From the cell containing the given text, extract its center point as (X, Y) coordinate. 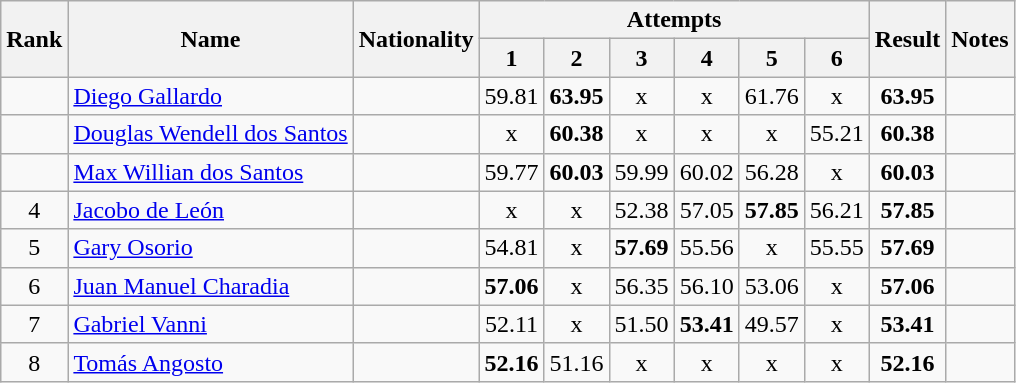
Max Willian dos Santos (210, 172)
59.99 (642, 172)
Tomás Angosto (210, 362)
60.02 (706, 172)
Notes (980, 39)
51.16 (576, 362)
Rank (34, 39)
57.05 (706, 210)
7 (34, 324)
55.55 (836, 248)
Juan Manuel Charadia (210, 286)
49.57 (772, 324)
Name (210, 39)
59.81 (512, 96)
61.76 (772, 96)
Douglas Wendell dos Santos (210, 134)
59.77 (512, 172)
54.81 (512, 248)
Jacobo de León (210, 210)
56.10 (706, 286)
1 (512, 58)
53.06 (772, 286)
55.56 (706, 248)
3 (642, 58)
Gary Osorio (210, 248)
Gabriel Vanni (210, 324)
56.35 (642, 286)
52.38 (642, 210)
55.21 (836, 134)
Diego Gallardo (210, 96)
51.50 (642, 324)
8 (34, 362)
56.21 (836, 210)
2 (576, 58)
52.11 (512, 324)
Attempts (674, 20)
Nationality (416, 39)
Result (907, 39)
56.28 (772, 172)
